Capture the cell that displays the provided text and extract its (X, Y) central coordinate. 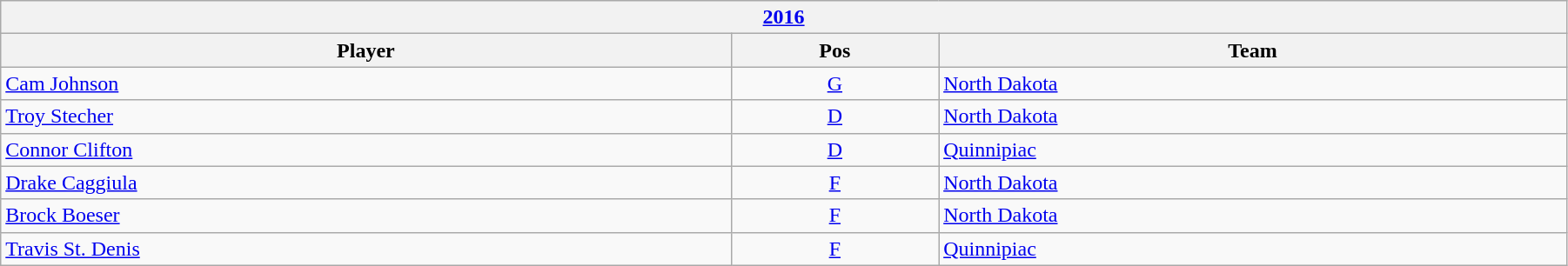
Pos (835, 50)
Drake Caggiula (365, 183)
Player (365, 50)
Cam Johnson (365, 83)
Troy Stecher (365, 116)
Connor Clifton (365, 150)
2016 (784, 17)
Brock Boeser (365, 216)
G (835, 83)
Travis St. Denis (365, 249)
Team (1253, 50)
